Extract the (X, Y) coordinate from the center of the cell holding the provided text.  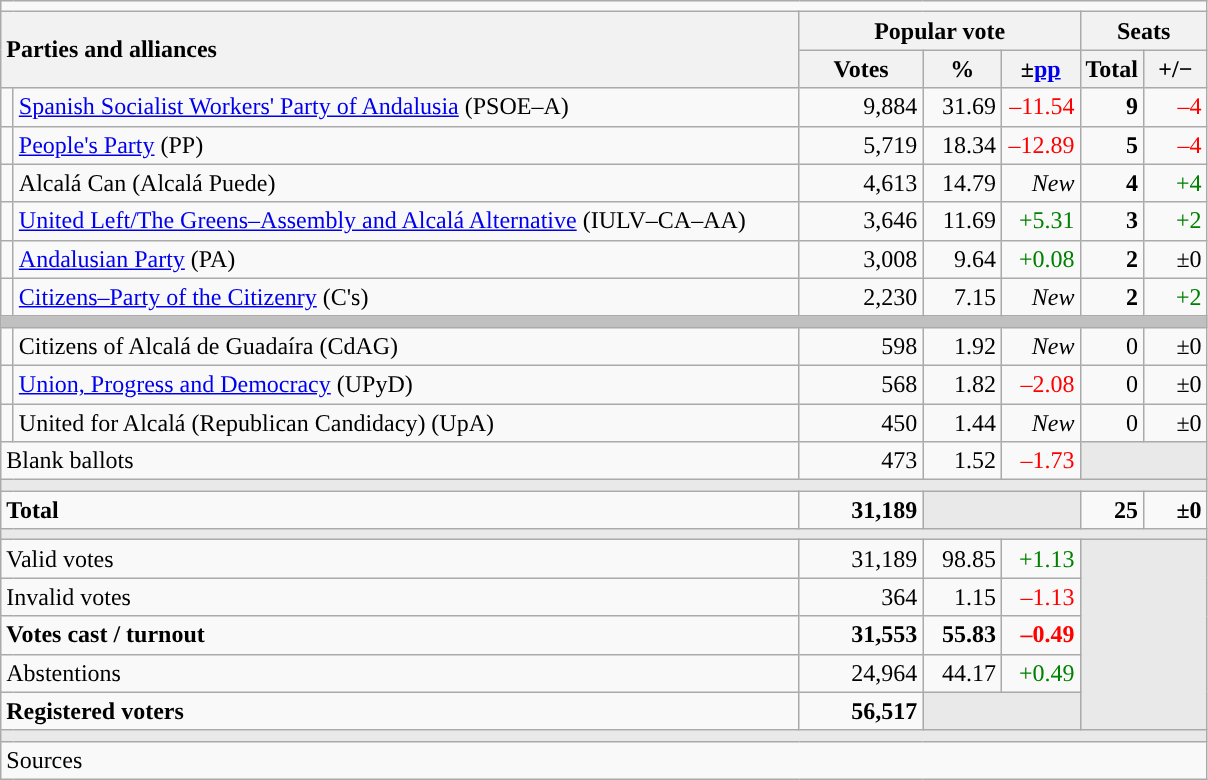
7.15 (962, 297)
–1.73 (1040, 461)
–0.49 (1040, 635)
Alcalá Can (Alcalá Puede) (406, 183)
Citizens of Alcalá de Guadaíra (CdAG) (406, 346)
People's Party (PP) (406, 145)
Andalusian Party (PA) (406, 259)
450 (861, 423)
Votes cast / turnout (400, 635)
United Left/The Greens–Assembly and Alcalá Alternative (IULV–CA–AA) (406, 221)
31,553 (861, 635)
Seats (1144, 31)
14.79 (962, 183)
1.92 (962, 346)
3 (1112, 221)
1.82 (962, 384)
31.69 (962, 107)
56,517 (861, 711)
Sources (604, 760)
–12.89 (1040, 145)
11.69 (962, 221)
9,884 (861, 107)
Union, Progress and Democracy (UPyD) (406, 384)
Abstentions (400, 673)
18.34 (962, 145)
4,613 (861, 183)
Registered voters (400, 711)
Spanish Socialist Workers' Party of Andalusia (PSOE–A) (406, 107)
568 (861, 384)
–1.13 (1040, 597)
3,008 (861, 259)
+1.13 (1040, 559)
1.52 (962, 461)
24,964 (861, 673)
United for Alcalá (Republican Candidacy) (UpA) (406, 423)
+5.31 (1040, 221)
+4 (1176, 183)
–11.54 (1040, 107)
9 (1112, 107)
+0.08 (1040, 259)
3,646 (861, 221)
Votes (861, 69)
598 (861, 346)
473 (861, 461)
Popular vote (940, 31)
Valid votes (400, 559)
4 (1112, 183)
–2.08 (1040, 384)
9.64 (962, 259)
2,230 (861, 297)
% (962, 69)
364 (861, 597)
5,719 (861, 145)
98.85 (962, 559)
44.17 (962, 673)
5 (1112, 145)
55.83 (962, 635)
Parties and alliances (400, 50)
25 (1112, 510)
±pp (1040, 69)
+0.49 (1040, 673)
+/− (1176, 69)
Citizens–Party of the Citizenry (C's) (406, 297)
Blank ballots (400, 461)
1.15 (962, 597)
Invalid votes (400, 597)
1.44 (962, 423)
